Detect which cell encompasses the target text, then output its (X, Y) center coordinate. 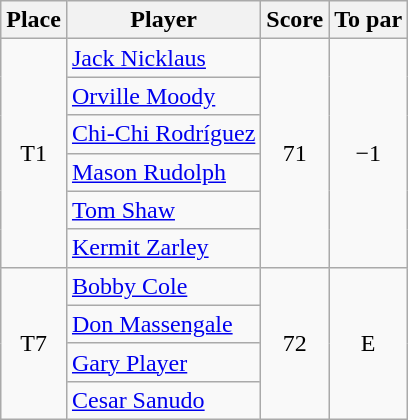
T1 (34, 153)
Cesar Sanudo (163, 400)
Mason Rudolph (163, 172)
T7 (34, 343)
72 (295, 343)
To par (368, 20)
Jack Nicklaus (163, 58)
Chi-Chi Rodríguez (163, 134)
Place (34, 20)
Don Massengale (163, 324)
E (368, 343)
Player (163, 20)
Gary Player (163, 362)
Bobby Cole (163, 286)
Kermit Zarley (163, 248)
Score (295, 20)
Orville Moody (163, 96)
Tom Shaw (163, 210)
−1 (368, 153)
71 (295, 153)
